Return the [x, y] coordinate for the center point of the cell that contains the specified text.  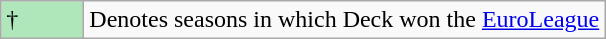
Denotes seasons in which Deck won the EuroLeague [344, 20]
† [42, 20]
